Detect which cell encompasses the target text, then output its (x, y) center coordinate. 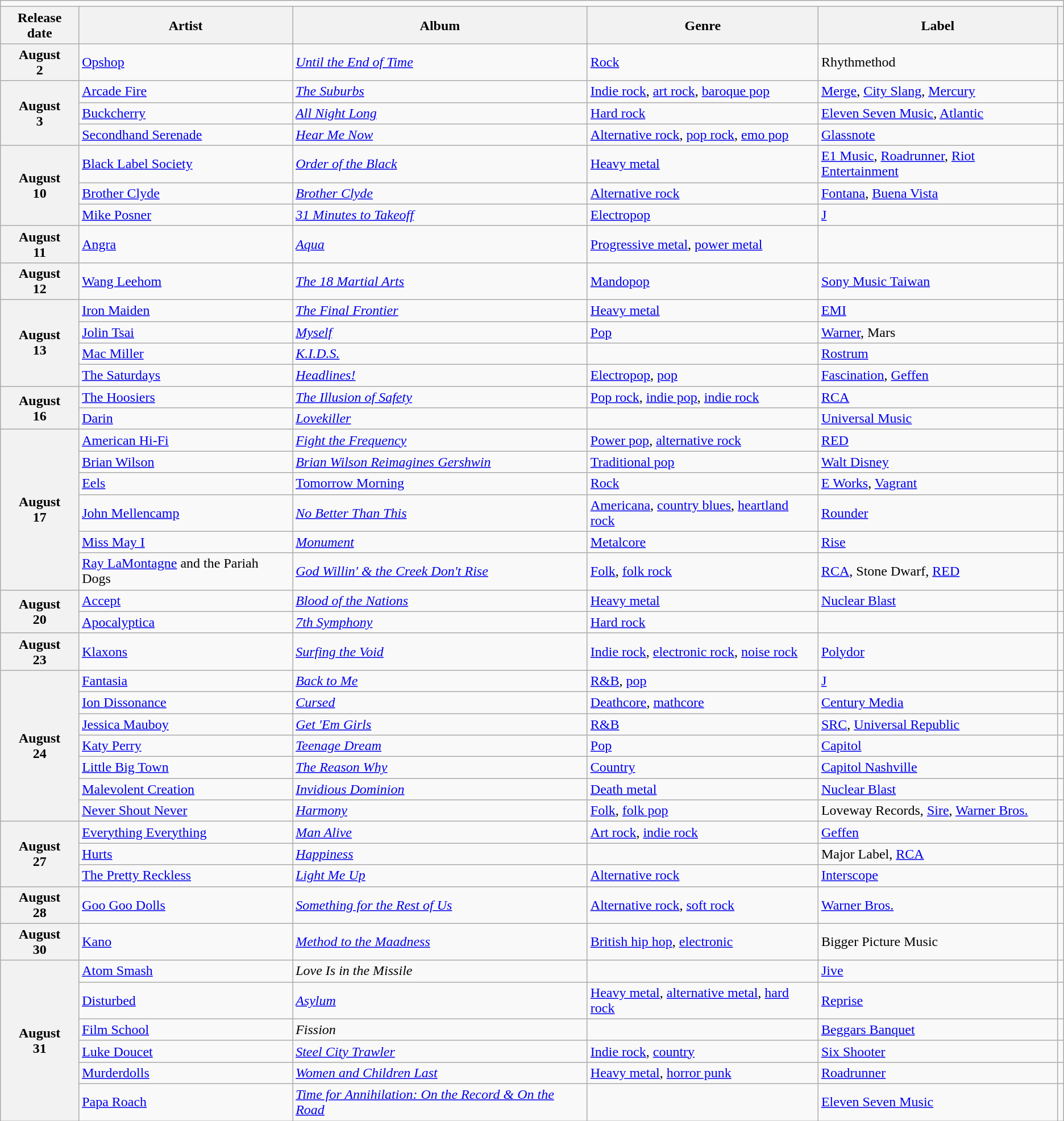
Tomorrow Morning (440, 484)
Rostrum (938, 354)
Arcade Fire (186, 91)
Electropop, pop (703, 376)
Rise (938, 542)
August20 (40, 611)
August28 (40, 905)
Geffen (938, 832)
Release date (40, 25)
August17 (40, 510)
Label (938, 25)
August16 (40, 408)
Alternative rock, pop rock, emo pop (703, 135)
Until the End of Time (440, 62)
Teenage Dream (440, 746)
Alternative rock, soft rock (703, 905)
Warner, Mars (938, 332)
Aqua (440, 244)
Rhythmethod (938, 62)
Hear Me Now (440, 135)
Pop rock, indie pop, indie rock (703, 397)
7th Symphony (440, 622)
Century Media (938, 702)
Murderdolls (186, 1073)
Interscope (938, 876)
Indie rock, electronic rock, noise rock (703, 651)
EMI (938, 310)
Surfing the Void (440, 651)
Bigger Picture Music (938, 942)
Traditional pop (703, 462)
The Reason Why (440, 768)
Headlines! (440, 376)
Roadrunner (938, 1073)
August30 (40, 942)
American Hi-Fi (186, 440)
Heavy metal, alternative metal, hard rock (703, 1000)
Papa Roach (186, 1102)
Eels (186, 484)
Klaxons (186, 651)
Reprise (938, 1000)
Mike Posner (186, 215)
Jive (938, 971)
Eleven Seven Music, Atlantic (938, 113)
August24 (40, 745)
Major Label, RCA (938, 854)
Loveway Records, Sire, Warner Bros. (938, 811)
Merge, City Slang, Mercury (938, 91)
Back to Me (440, 681)
August23 (40, 651)
R&B (703, 724)
August13 (40, 343)
The Final Frontier (440, 310)
August11 (40, 244)
Progressive metal, power metal (703, 244)
Folk, folk pop (703, 811)
Power pop, alternative rock (703, 440)
Art rock, indie rock (703, 832)
Deathcore, mathcore (703, 702)
Harmony (440, 811)
Malevolent Creation (186, 789)
August10 (40, 185)
RCA, Stone Dwarf, RED (938, 572)
Angra (186, 244)
Mac Miller (186, 354)
Sony Music Taiwan (938, 281)
Hurts (186, 854)
The 18 Martial Arts (440, 281)
Luke Doucet (186, 1051)
Lovekiller (440, 419)
Fantasia (186, 681)
E1 Music, Roadrunner, Riot Entertainment (938, 164)
R&B, pop (703, 681)
Fission (440, 1030)
August12 (40, 281)
Walt Disney (938, 462)
Atom Smash (186, 971)
Get 'Em Girls (440, 724)
Ion Dissonance (186, 702)
British hip hop, electronic (703, 942)
Film School (186, 1030)
Black Label Society (186, 164)
Artist (186, 25)
Blood of the Nations (440, 601)
Rounder (938, 512)
August3 (40, 113)
Glassnote (938, 135)
Asylum (440, 1000)
Brian Wilson (186, 462)
Beggars Banquet (938, 1030)
Miss May I (186, 542)
31 Minutes to Takeoff (440, 215)
E Works, Vagrant (938, 484)
Metalcore (703, 542)
Ray LaMontagne and the Pariah Dogs (186, 572)
Genre (703, 25)
Everything Everything (186, 832)
Method to the Maadness (440, 942)
Album (440, 25)
August27 (40, 854)
August31 (40, 1040)
Capitol Nashville (938, 768)
Heavy metal, horror punk (703, 1073)
Apocalyptica (186, 622)
Folk, folk rock (703, 572)
The Suburbs (440, 91)
Warner Bros. (938, 905)
Myself (440, 332)
August2 (40, 62)
K.I.D.S. (440, 354)
Disturbed (186, 1000)
Fontana, Buena Vista (938, 193)
Indie rock, art rock, baroque pop (703, 91)
Goo Goo Dolls (186, 905)
Invidious Dominion (440, 789)
Mandopop (703, 281)
No Better Than This (440, 512)
Brian Wilson Reimagines Gershwin (440, 462)
RED (938, 440)
Six Shooter (938, 1051)
The Pretty Reckless (186, 876)
RCA (938, 397)
Fight the Frequency (440, 440)
Polydor (938, 651)
SRC, Universal Republic (938, 724)
Light Me Up (440, 876)
Steel City Trawler (440, 1051)
Secondhand Serenade (186, 135)
Accept (186, 601)
Never Shout Never (186, 811)
All Night Long (440, 113)
The Saturdays (186, 376)
Something for the Rest of Us (440, 905)
Kano (186, 942)
Country (703, 768)
Universal Music (938, 419)
Wang Leehom (186, 281)
Opshop (186, 62)
Women and Children Last (440, 1073)
John Mellencamp (186, 512)
Buckcherry (186, 113)
Love Is in the Missile (440, 971)
Capitol (938, 746)
Happiness (440, 854)
Electropop (703, 215)
Jessica Mauboy (186, 724)
God Willin' & the Creek Don't Rise (440, 572)
Americana, country blues, heartland rock (703, 512)
Katy Perry (186, 746)
Death metal (703, 789)
Indie rock, country (703, 1051)
Eleven Seven Music (938, 1102)
Monument (440, 542)
Little Big Town (186, 768)
Darin (186, 419)
The Illusion of Safety (440, 397)
Fascination, Geffen (938, 376)
Iron Maiden (186, 310)
Jolin Tsai (186, 332)
Cursed (440, 702)
Order of the Black (440, 164)
The Hoosiers (186, 397)
Man Alive (440, 832)
Time for Annihilation: On the Record & On the Road (440, 1102)
